Capture the cell that displays the provided text and extract its (x, y) central coordinate. 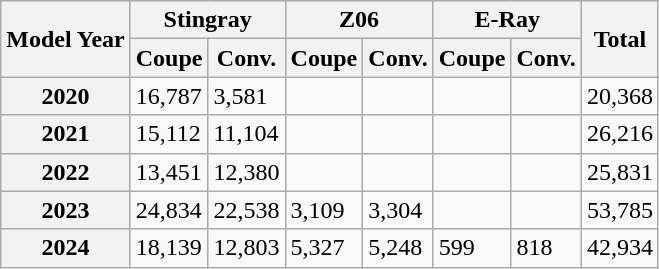
Total (620, 39)
53,785 (620, 210)
5,248 (398, 248)
E-Ray (507, 20)
3,304 (398, 210)
20,368 (620, 96)
25,831 (620, 172)
2024 (66, 248)
3,109 (324, 210)
5,327 (324, 248)
3,581 (246, 96)
12,380 (246, 172)
2023 (66, 210)
Model Year (66, 39)
2021 (66, 134)
12,803 (246, 248)
11,104 (246, 134)
2022 (66, 172)
599 (472, 248)
24,834 (169, 210)
42,934 (620, 248)
15,112 (169, 134)
2020 (66, 96)
22,538 (246, 210)
26,216 (620, 134)
16,787 (169, 96)
18,139 (169, 248)
818 (546, 248)
Z06 (359, 20)
Stingray (208, 20)
13,451 (169, 172)
